Determine the (x, y) coordinate at the center of the cell enclosing the given text.  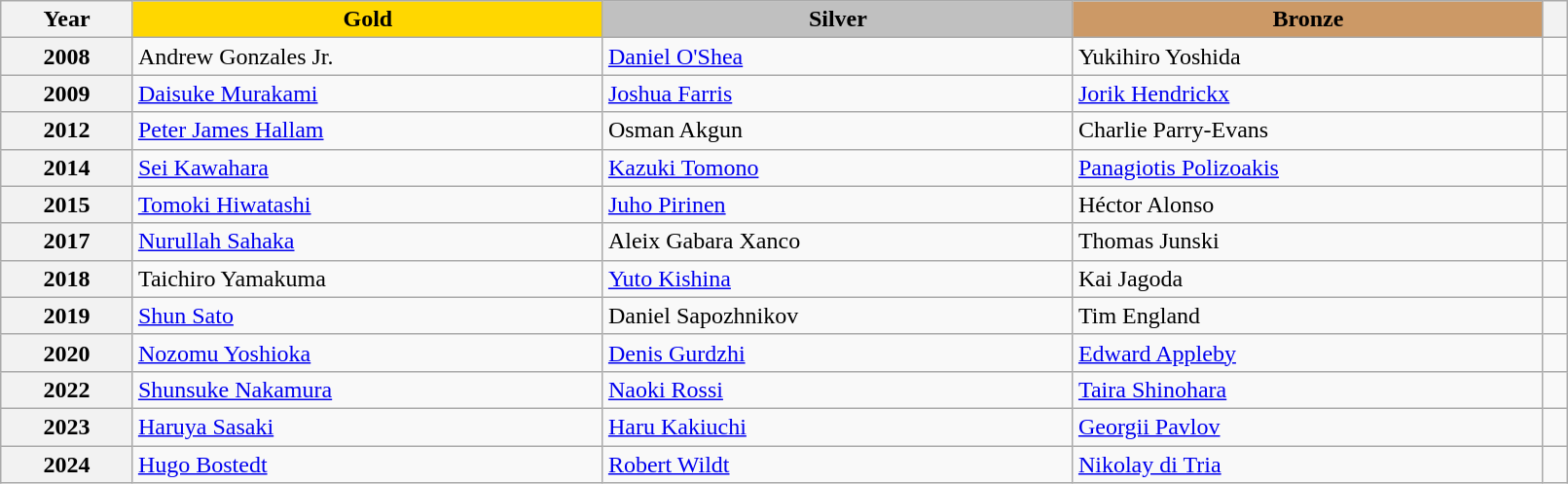
2008 (67, 56)
Year (67, 19)
Denis Gurdzhi (837, 353)
Daniel O'Shea (837, 56)
Robert Wildt (837, 465)
2009 (67, 93)
Sei Kawahara (368, 168)
Silver (837, 19)
Yukihiro Yoshida (1308, 56)
2018 (67, 279)
Yuto Kishina (837, 279)
Bronze (1308, 19)
Naoki Rossi (837, 390)
Haruya Sasaki (368, 427)
2019 (67, 316)
Gold (368, 19)
2012 (67, 130)
Juho Pirinen (837, 205)
Nozomu Yoshioka (368, 353)
Andrew Gonzales Jr. (368, 56)
2014 (67, 168)
Haru Kakiuchi (837, 427)
Jorik Hendrickx (1308, 93)
2024 (67, 465)
Thomas Junski (1308, 242)
Nikolay di Tria (1308, 465)
Shunsuke Nakamura (368, 390)
Osman Akgun (837, 130)
Daniel Sapozhnikov (837, 316)
Nurullah Sahaka (368, 242)
Kazuki Tomono (837, 168)
2023 (67, 427)
2022 (67, 390)
Aleix Gabara Xanco (837, 242)
Taichiro Yamakuma (368, 279)
Georgii Pavlov (1308, 427)
Joshua Farris (837, 93)
Shun Sato (368, 316)
2015 (67, 205)
Tim England (1308, 316)
Edward Appleby (1308, 353)
Daisuke Murakami (368, 93)
2020 (67, 353)
Charlie Parry-Evans (1308, 130)
Taira Shinohara (1308, 390)
Panagiotis Polizoakis (1308, 168)
Hugo Bostedt (368, 465)
Kai Jagoda (1308, 279)
2017 (67, 242)
Tomoki Hiwatashi (368, 205)
Héctor Alonso (1308, 205)
Peter James Hallam (368, 130)
